Capture the cell that displays the provided text and extract its [X, Y] central coordinate. 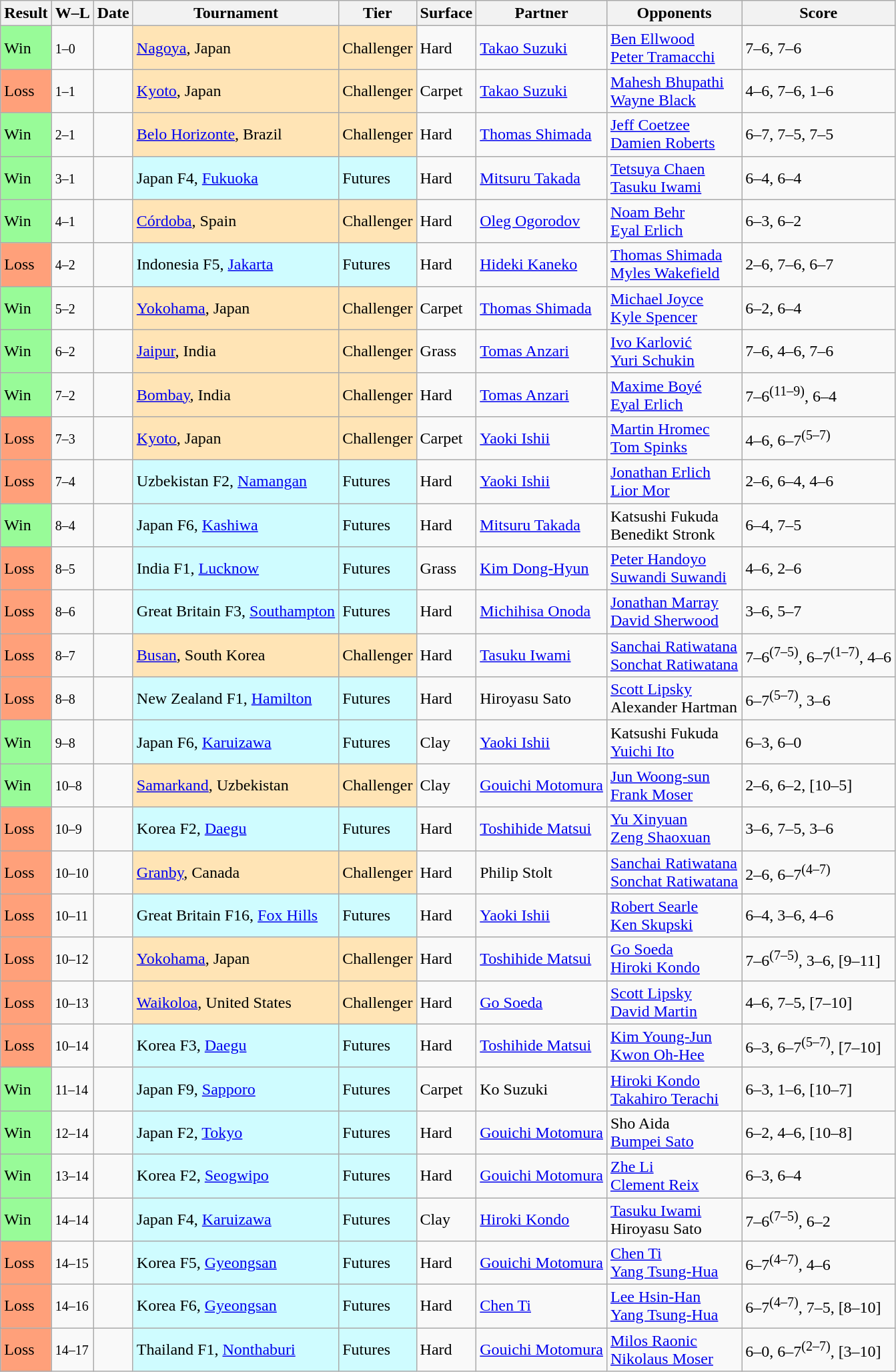
6–2 [72, 351]
14–14 [72, 1219]
Jeff Coetzee Damien Roberts [674, 135]
6–3, 6–7(5–7), [7–10] [819, 1046]
5–2 [72, 308]
1–0 [72, 48]
1–1 [72, 91]
Busan, South Korea [236, 655]
3–1 [72, 177]
6–7(4–7), 7–5, [8–10] [819, 1306]
2–6, 6–7(4–7) [819, 872]
Korea F6, Gyeongsan [236, 1306]
Hiroyasu Sato [542, 699]
6–3, 1–6, [10–7] [819, 1089]
Samarkand, Uzbekistan [236, 786]
Scott Lipsky Alexander Hartman [674, 699]
2–6, 6–4, 4–6 [819, 482]
Tournament [236, 13]
Kim Dong-Hyun [542, 568]
Korea F3, Daegu [236, 1046]
6–3, 6–4 [819, 1175]
6–4, 7–5 [819, 524]
Martin Hromec Tom Spinks [674, 438]
Score [819, 13]
Ben Ellwood Peter Tramacchi [674, 48]
10–11 [72, 915]
Hiroki Kondo [542, 1219]
4–6, 6–7(5–7) [819, 438]
Japan F4, Fukuoka [236, 177]
Tetsuya Chaen Tasuku Iwami [674, 177]
Katsushi Fukuda Benedikt Stronk [674, 524]
Robert Searle Ken Skupski [674, 915]
6–0, 6–7(2–7), [3–10] [819, 1350]
New Zealand F1, Hamilton [236, 699]
7–6, 4–6, 7–6 [819, 351]
Ko Suzuki [542, 1089]
Waikoloa, United States [236, 1002]
7–6(7–5), 6–7(1–7), 4–6 [819, 655]
7–2 [72, 395]
Maxime Boyé Eyal Erlich [674, 395]
10–13 [72, 1002]
India F1, Lucknow [236, 568]
6–2, 4–6, [10–8] [819, 1133]
6–3, 6–0 [819, 742]
9–8 [72, 742]
7–3 [72, 438]
Philip Stolt [542, 872]
Great Britain F3, Southampton [236, 612]
6–3, 6–2 [819, 221]
2–6, 7–6, 6–7 [819, 264]
Go Soeda Hiroki Kondo [674, 959]
Tier [378, 13]
14–17 [72, 1350]
7–6(7–5), 6–2 [819, 1219]
2–1 [72, 135]
Japan F4, Karuizawa [236, 1219]
Tasuku Iwami Hiroyasu Sato [674, 1219]
Noam Behr Eyal Erlich [674, 221]
4–1 [72, 221]
Uzbekistan F2, Namangan [236, 482]
Thailand F1, Nonthaburi [236, 1350]
6–4, 3–6, 4–6 [819, 915]
10–8 [72, 786]
Michihisa Onoda [542, 612]
3–6, 7–5, 3–6 [819, 828]
Ivo Karlović Yuri Schukin [674, 351]
7–6, 7–6 [819, 48]
6–7(5–7), 3–6 [819, 699]
Korea F5, Gyeongsan [236, 1263]
Result [26, 13]
4–6, 7–6, 1–6 [819, 91]
6–7(4–7), 4–6 [819, 1263]
Michael Joyce Kyle Spencer [674, 308]
Mahesh Bhupathi Wayne Black [674, 91]
3–6, 5–7 [819, 612]
Oleg Ogorodov [542, 221]
8–4 [72, 524]
8–6 [72, 612]
Chen Ti [542, 1306]
10–9 [72, 828]
Yu Xinyuan Zeng Shaoxuan [674, 828]
6–4, 6–4 [819, 177]
Chen Ti Yang Tsung-Hua [674, 1263]
Great Britain F16, Fox Hills [236, 915]
2–6, 6–2, [10–5] [819, 786]
7–6(11–9), 6–4 [819, 395]
Opponents [674, 13]
10–12 [72, 959]
Thomas Shimada Myles Wakefield [674, 264]
Hideki Kaneko [542, 264]
8–8 [72, 699]
11–14 [72, 1089]
Japan F9, Sapporo [236, 1089]
Bombay, India [236, 395]
7–4 [72, 482]
13–14 [72, 1175]
4–2 [72, 264]
Partner [542, 13]
Japan F6, Karuizawa [236, 742]
Korea F2, Daegu [236, 828]
Scott Lipsky David Martin [674, 1002]
Date [113, 13]
Japan F2, Tokyo [236, 1133]
10–14 [72, 1046]
Hiroki Kondo Takahiro Terachi [674, 1089]
Jonathan Erlich Lior Mor [674, 482]
7–6(7–5), 3–6, [9–11] [819, 959]
Zhe Li Clement Reix [674, 1175]
Katsushi Fukuda Yuichi Ito [674, 742]
8–7 [72, 655]
4–6, 7–5, [7–10] [819, 1002]
Korea F2, Seogwipo [236, 1175]
Surface [446, 13]
10–10 [72, 872]
Peter Handoyo Suwandi Suwandi [674, 568]
Japan F6, Kashiwa [236, 524]
6–7, 7–5, 7–5 [819, 135]
Belo Horizonte, Brazil [236, 135]
Granby, Canada [236, 872]
14–16 [72, 1306]
Lee Hsin-Han Yang Tsung-Hua [674, 1306]
4–6, 2–6 [819, 568]
Jonathan Marray David Sherwood [674, 612]
Jaipur, India [236, 351]
Go Soeda [542, 1002]
Milos Raonic Nikolaus Moser [674, 1350]
8–5 [72, 568]
Córdoba, Spain [236, 221]
W–L [72, 13]
Sho Aida Bumpei Sato [674, 1133]
14–15 [72, 1263]
Indonesia F5, Jakarta [236, 264]
Nagoya, Japan [236, 48]
12–14 [72, 1133]
Tasuku Iwami [542, 655]
Kim Young-Jun Kwon Oh-Hee [674, 1046]
6–2, 6–4 [819, 308]
Jun Woong-sun Frank Moser [674, 786]
